Find where the given text appears and provide that cell's center as (X, Y) coordinate. 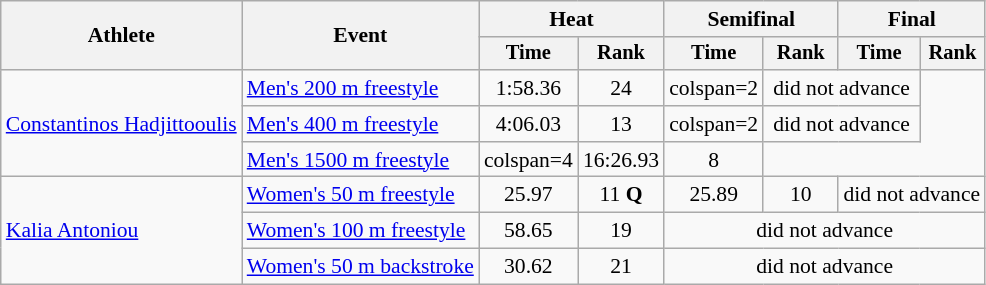
Heat (572, 19)
13 (621, 124)
Semifinal (751, 19)
Women's 50 m backstroke (360, 267)
Event (360, 36)
Kalia Antoniou (122, 230)
Women's 50 m freestyle (360, 195)
11 Q (621, 195)
Men's 400 m freestyle (360, 124)
58.65 (528, 231)
10 (800, 195)
4:06.03 (528, 124)
8 (714, 160)
Men's 200 m freestyle (360, 88)
25.97 (528, 195)
1:58.36 (528, 88)
Men's 1500 m freestyle (360, 160)
19 (621, 231)
30.62 (528, 267)
Constantinos Hadjittooulis (122, 124)
Women's 100 m freestyle (360, 231)
Final (912, 19)
24 (621, 88)
colspan=4 (528, 160)
21 (621, 267)
25.89 (714, 195)
Athlete (122, 36)
16:26.93 (621, 160)
